From the cell containing the given text, extract its center point as [X, Y] coordinate. 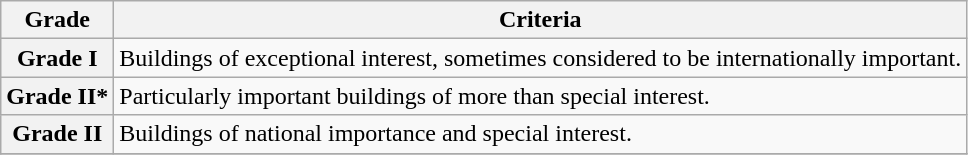
Grade I [58, 58]
Grade II [58, 134]
Grade II* [58, 96]
Buildings of national importance and special interest. [540, 134]
Criteria [540, 20]
Particularly important buildings of more than special interest. [540, 96]
Buildings of exceptional interest, sometimes considered to be internationally important. [540, 58]
Grade [58, 20]
